Identify which cell holds the provided text, then report its (X, Y) central coordinate. 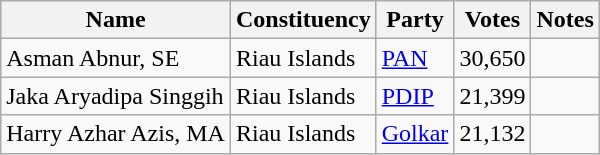
21,132 (492, 134)
Name (116, 20)
Jaka Aryadipa Singgih (116, 96)
30,650 (492, 58)
PAN (415, 58)
Golkar (415, 134)
Constituency (303, 20)
Harry Azhar Azis, MA (116, 134)
Party (415, 20)
Asman Abnur, SE (116, 58)
Votes (492, 20)
21,399 (492, 96)
PDIP (415, 96)
Notes (565, 20)
